Locate the cell with the specified text and output its [X, Y] center coordinate. 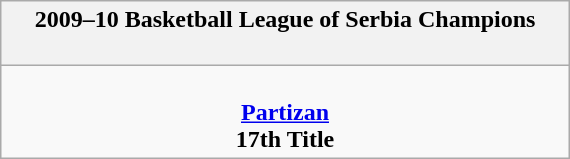
2009–10 Basketball League of Serbia Champions [284, 34]
Partizan17th Title [284, 112]
